Search for the cell housing the specified text and yield its (x, y) center coordinate. 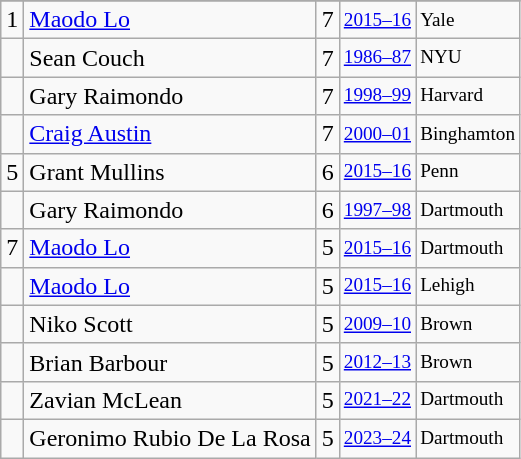
NYU (468, 58)
2021–22 (377, 400)
Harvard (468, 96)
Penn (468, 172)
Brian Barbour (170, 362)
Niko Scott (170, 324)
1998–99 (377, 96)
Sean Couch (170, 58)
Zavian McLean (170, 400)
Craig Austin (170, 134)
2023–24 (377, 438)
2009–10 (377, 324)
1986–87 (377, 58)
1 (12, 20)
2000–01 (377, 134)
Binghamton (468, 134)
Grant Mullins (170, 172)
2012–13 (377, 362)
Geronimo Rubio De La Rosa (170, 438)
Lehigh (468, 286)
Yale (468, 20)
1997–98 (377, 210)
